Capture the cell that displays the provided text and extract its (X, Y) central coordinate. 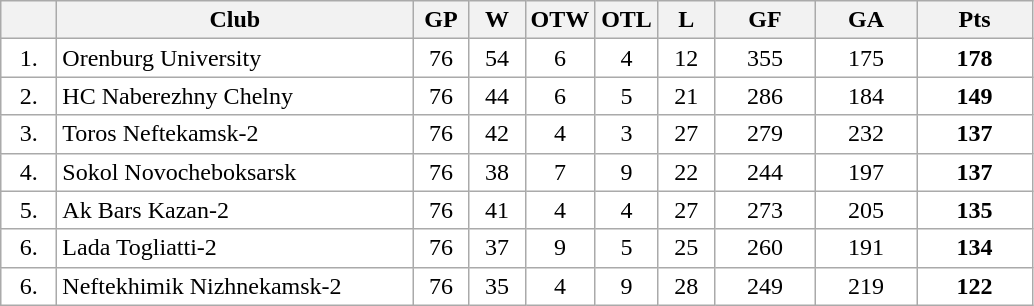
35 (497, 286)
244 (764, 172)
Sokol Novocheboksarsk (235, 172)
149 (974, 96)
191 (866, 248)
GA (866, 20)
5. (29, 210)
184 (866, 96)
Orenburg University (235, 58)
286 (764, 96)
279 (764, 134)
25 (686, 248)
28 (686, 286)
W (497, 20)
178 (974, 58)
7 (560, 172)
Pts (974, 20)
HC Naberezhny Chelny (235, 96)
OTW (560, 20)
175 (866, 58)
Club (235, 20)
37 (497, 248)
4. (29, 172)
41 (497, 210)
219 (866, 286)
21 (686, 96)
260 (764, 248)
42 (497, 134)
3 (627, 134)
122 (974, 286)
OTL (627, 20)
38 (497, 172)
135 (974, 210)
44 (497, 96)
GP (441, 20)
GF (764, 20)
134 (974, 248)
249 (764, 286)
232 (866, 134)
Toros Neftekamsk-2 (235, 134)
1. (29, 58)
54 (497, 58)
Lada Togliatti-2 (235, 248)
12 (686, 58)
L (686, 20)
Neftekhimik Nizhnekamsk-2 (235, 286)
Ak Bars Kazan-2 (235, 210)
2. (29, 96)
197 (866, 172)
273 (764, 210)
355 (764, 58)
205 (866, 210)
22 (686, 172)
3. (29, 134)
